Detect which cell encompasses the target text, then output its [x, y] center coordinate. 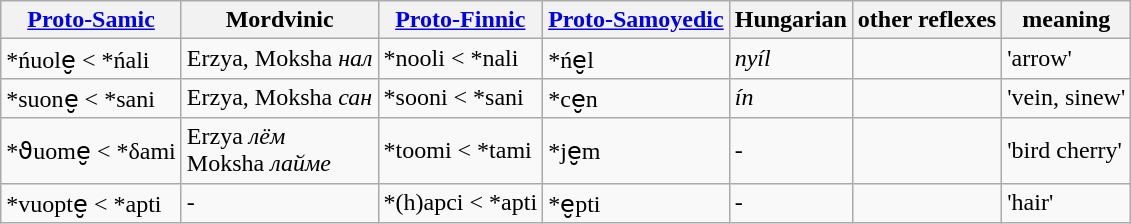
*ńuole̮ < *ńali [92, 59]
*nooli < *nali [460, 59]
*ce̮n [636, 98]
*toomi < *tami [460, 150]
'arrow' [1066, 59]
ín [790, 98]
Erzya, Moksha нал [280, 59]
Proto-Samoyedic [636, 20]
*(h)apci < *apti [460, 203]
Proto-Finnic [460, 20]
'hair' [1066, 203]
*je̮m [636, 150]
nyíl [790, 59]
Erzya, Moksha сан [280, 98]
meaning [1066, 20]
Erzya лём Moksha лайме [280, 150]
*ńe̮l [636, 59]
*sooni < *sani [460, 98]
*vuopte̮ < *apti [92, 203]
Proto-Samic [92, 20]
'vein, sinew' [1066, 98]
*suone̮ < *sani [92, 98]
'bird cherry' [1066, 150]
Mordvinic [280, 20]
Hungarian [790, 20]
other reflexes [926, 20]
*ϑuome̮ < *δami [92, 150]
*e̮pti [636, 203]
